Determine the (X, Y) coordinate at the center of the cell enclosing the given text.  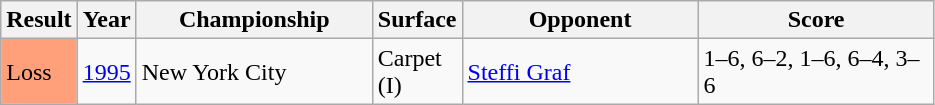
1995 (106, 72)
Carpet (I) (417, 72)
Championship (254, 20)
Score (816, 20)
Loss (39, 72)
Surface (417, 20)
1–6, 6–2, 1–6, 6–4, 3–6 (816, 72)
New York City (254, 72)
Steffi Graf (580, 72)
Opponent (580, 20)
Result (39, 20)
Year (106, 20)
